Locate the cell with the specified text and output its [x, y] center coordinate. 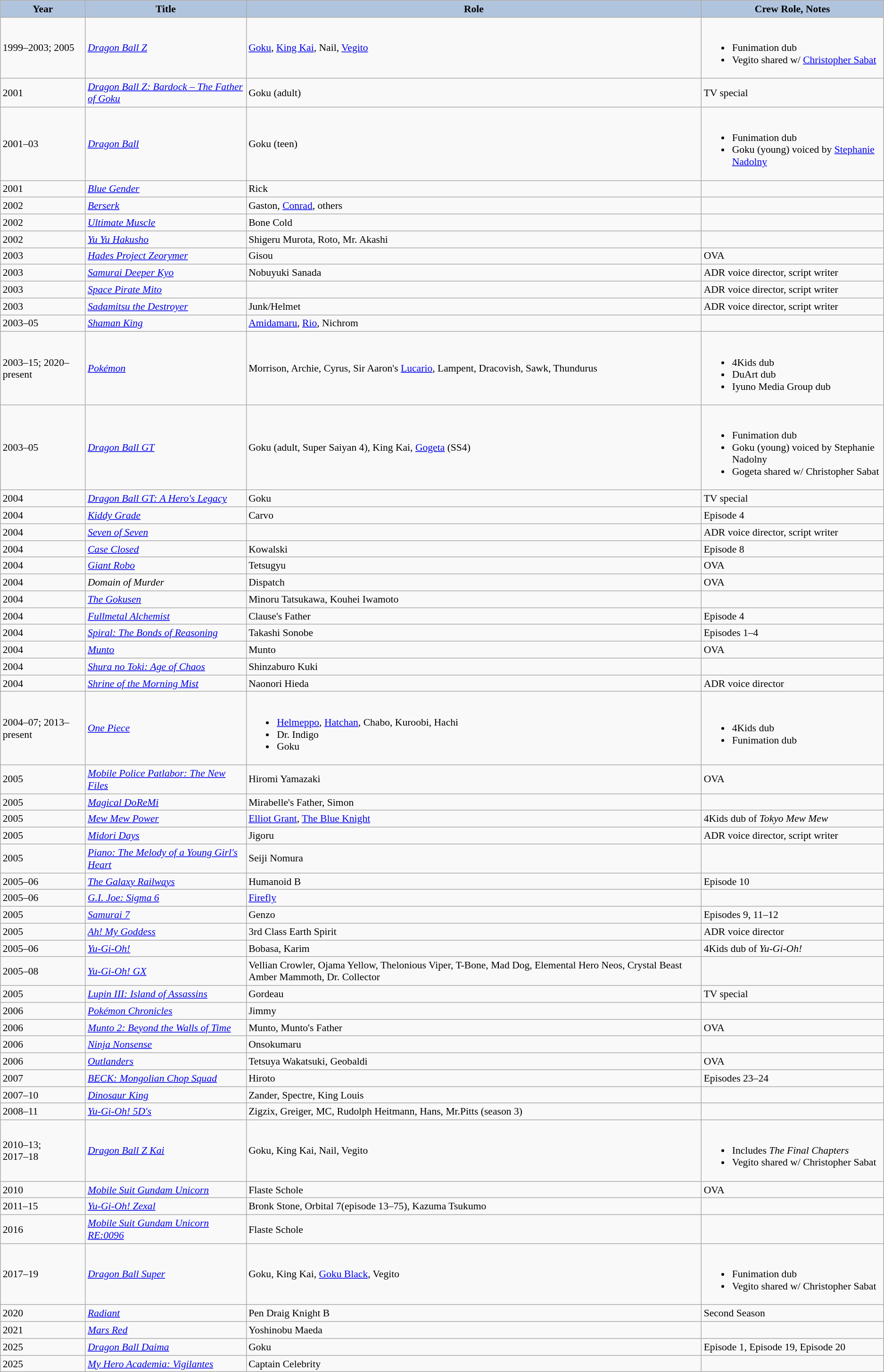
G.I. Joe: Sigma 6 [166, 898]
Ninja Nonsense [166, 1045]
Episodes 9, 11–12 [793, 915]
Shigeru Murota, Roto, Mr. Akashi [474, 240]
Year [43, 9]
Naonori Hieda [474, 684]
Shrine of the Morning Mist [166, 684]
2004–07; 2013–present [43, 728]
Goku (teen) [474, 144]
Jigoru [474, 836]
Firefly [474, 898]
Episode 1, Episode 19, Episode 20 [793, 1347]
Pokémon Chronicles [166, 1011]
Minoru Tatsukawa, Kouhei Iwamoto [474, 599]
Space Pirate Mito [166, 290]
Includes The Final ChaptersVegito shared w/ Christopher Sabat [793, 1151]
2025 [43, 1347]
Goku (adult, Super Saiyan 4), King Kai, Gogeta (SS4) [474, 448]
Hiromi Yamazaki [474, 779]
Second Season [793, 1314]
The Galaxy Railways [166, 882]
Dinosaur King [166, 1095]
Dragon Ball Z [166, 48]
Zigzix, Greiger, MC, Rudolph Heitmann, Hans, Mr.Pitts (season 3) [474, 1112]
2005–08 [43, 971]
Dragon Ball [166, 144]
Lupin III: Island of Assassins [166, 994]
Yu-Gi-Oh! 5D's [166, 1112]
Zander, Spectre, King Louis [474, 1095]
Case Closed [166, 549]
4Kids dub of Tokyo Mew Mew [793, 819]
Dragon Ball GT [166, 448]
Jimmy [474, 1011]
Episodes 23–24 [793, 1078]
Episode 10 [793, 882]
Spiral: The Bonds of Reasoning [166, 633]
Sadamitsu the Destroyer [166, 306]
Yu-Gi-Oh! GX [166, 971]
Outlanders [166, 1061]
2011–15 [43, 1207]
Kowalski [474, 549]
Funimation dubGoku (young) voiced by Stephanie NadolnyGogeta shared w/ Christopher Sabat [793, 448]
Hiroto [474, 1078]
2020 [43, 1314]
Amidamaru, Rio, Nichrom [474, 323]
2003–15; 2020–present [43, 369]
Dragon Ball Z Kai [166, 1151]
Onsokumaru [474, 1045]
Piano: The Melody of a Young Girl's Heart [166, 858]
4Kids dub of Yu-Gi-Oh! [793, 949]
Hades Project Zeorymer [166, 256]
Domain of Murder [166, 583]
Genzo [474, 915]
3rd Class Earth Spirit [474, 932]
Shaman King [166, 323]
Dragon Ball Z: Bardock – The Father of Goku [166, 93]
Giant Robo [166, 566]
1999–2003; 2005 [43, 48]
Shura no Toki: Age of Chaos [166, 667]
2010 [43, 1190]
One Piece [166, 728]
Bone Cold [474, 223]
Blue Gender [166, 189]
Funimation dubGoku (young) voiced by Stephanie Nadolny [793, 144]
Helmeppo, Hatchan, Chabo, Kuroobi, HachiDr. IndigoGoku [474, 728]
Berserk [166, 206]
Junk/Helmet [474, 306]
Midori Days [166, 836]
4Kids dubFunimation dub [793, 728]
Morrison, Archie, Cyrus, Sir Aaron's Lucario, Lampent, Dracovish, Sawk, Thundurus [474, 369]
Tetsugyu [474, 566]
2008–11 [43, 1112]
Gaston, Conrad, others [474, 206]
Takashi Sonobe [474, 633]
Vellian Crowler, Ojama Yellow, Thelonious Viper, T-Bone, Mad Dog, Elemental Hero Neos, Crystal Beast Amber Mammoth, Dr. Collector [474, 971]
Episodes 1–4 [793, 633]
Shinzaburo Kuki [474, 667]
Mobile Suit Gundam Unicorn RE:0096 [166, 1230]
Fullmetal Alchemist [166, 616]
Gisou [474, 256]
The Gokusen [166, 599]
Dragon Ball GT: A Hero's Legacy [166, 499]
Humanoid B [474, 882]
Pokémon [166, 369]
Yu Yu Hakusho [166, 240]
Munto, Munto's Father [474, 1028]
Goku (adult) [474, 93]
Elliot Grant, The Blue Knight [474, 819]
2007–10 [43, 1095]
Mars Red [166, 1330]
Mirabelle's Father, Simon [474, 802]
Crew Role, Notes [793, 9]
4Kids dubDuArt dubIyuno Media Group dub [793, 369]
Samurai Deeper Kyo [166, 273]
Yu-Gi-Oh! [166, 949]
2007 [43, 1078]
Pen Draig Knight B [474, 1314]
Ultimate Muscle [166, 223]
2001–03 [43, 144]
Tetsuya Wakatsuki, Geobaldi [474, 1061]
2021 [43, 1330]
Episode 8 [793, 549]
Role [474, 9]
Mobile Police Patlabor: The New Files [166, 779]
Carvo [474, 515]
Samurai 7 [166, 915]
Ah! My Goddess [166, 932]
2017–19 [43, 1274]
Nobuyuki Sanada [474, 273]
Yu-Gi-Oh! Zexal [166, 1207]
Seiji Nomura [474, 858]
Bronk Stone, Orbital 7(episode 13–75), Kazuma Tsukumo [474, 1207]
Bobasa, Karim [474, 949]
Goku, King Kai, Goku Black, Vegito [474, 1274]
Munto 2: Beyond the Walls of Time [166, 1028]
Dispatch [474, 583]
Mew Mew Power [166, 819]
Dragon Ball Daima [166, 1347]
Kiddy Grade [166, 515]
Mobile Suit Gundam Unicorn [166, 1190]
Dragon Ball Super [166, 1274]
2010–13;2017–18 [43, 1151]
Seven of Seven [166, 532]
Radiant [166, 1314]
2016 [43, 1230]
Gordeau [474, 994]
BECK: Mongolian Chop Squad [166, 1078]
Magical DoReMi [166, 802]
Yoshinobu Maeda [474, 1330]
Rick [474, 189]
Title [166, 9]
Clause's Father [474, 616]
